Search for the cell housing the specified text and yield its (x, y) center coordinate. 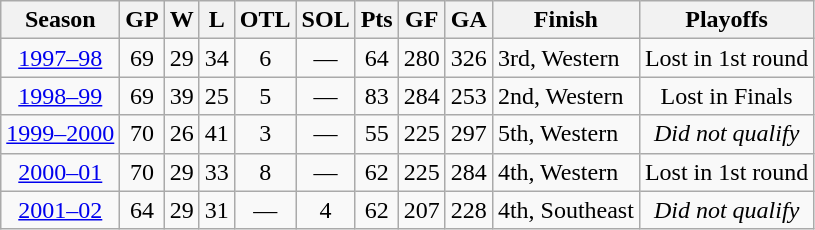
2001–02 (60, 210)
55 (376, 134)
326 (468, 58)
W (182, 20)
3rd, Western (566, 58)
8 (265, 172)
207 (422, 210)
31 (216, 210)
1997–98 (60, 58)
4th, Western (566, 172)
2nd, Western (566, 96)
4 (326, 210)
25 (216, 96)
Season (60, 20)
39 (182, 96)
Finish (566, 20)
83 (376, 96)
SOL (326, 20)
2000–01 (60, 172)
L (216, 20)
Pts (376, 20)
1999–2000 (60, 134)
GA (468, 20)
26 (182, 134)
1998–99 (60, 96)
280 (422, 58)
Playoffs (726, 20)
34 (216, 58)
GF (422, 20)
6 (265, 58)
3 (265, 134)
253 (468, 96)
4th, Southeast (566, 210)
Lost in Finals (726, 96)
5 (265, 96)
33 (216, 172)
GP (142, 20)
5th, Western (566, 134)
228 (468, 210)
41 (216, 134)
OTL (265, 20)
297 (468, 134)
